For the text-containing cell, return its midpoint in [x, y] coordinate format. 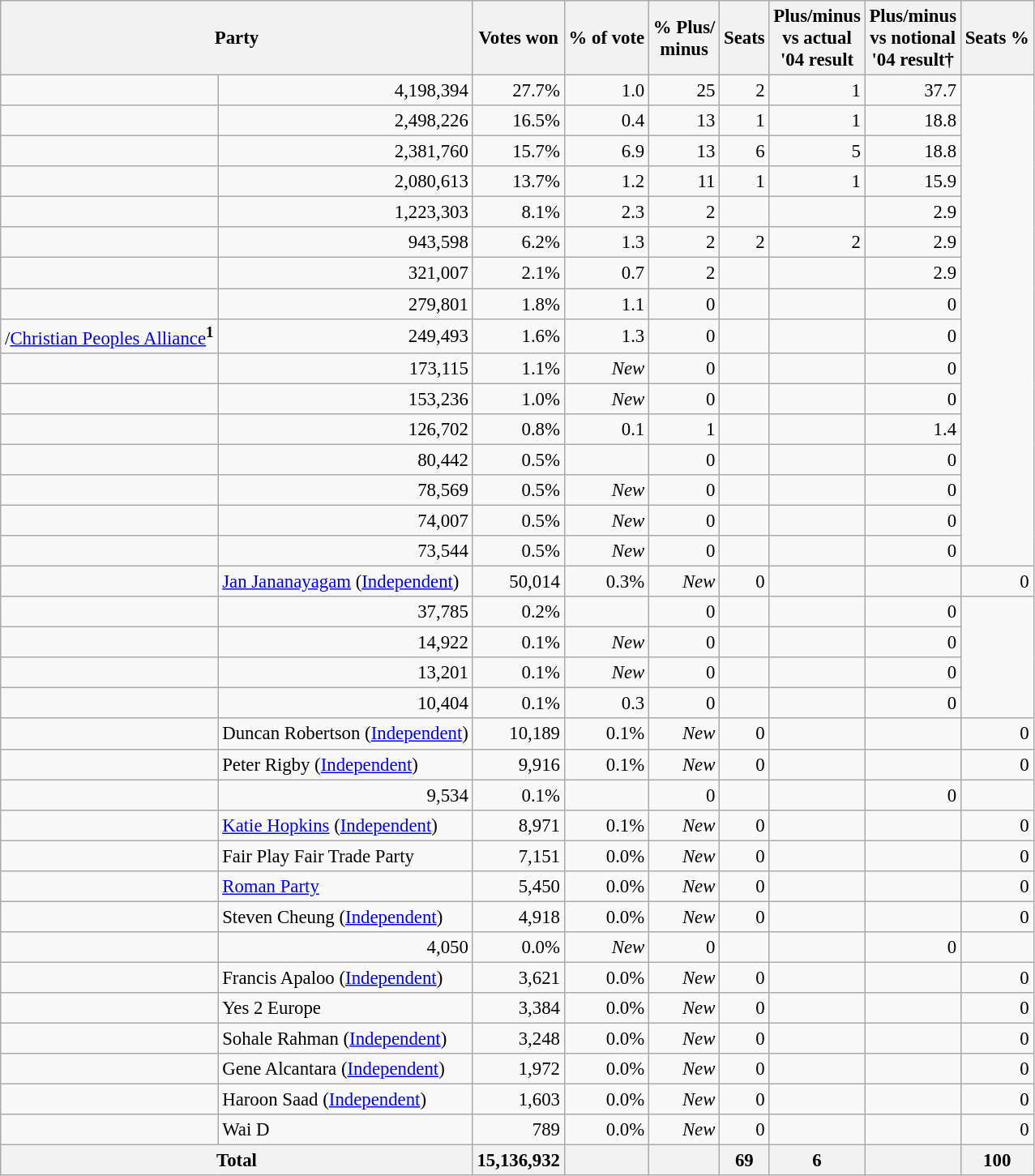
279,801 [345, 304]
1.2 [606, 182]
5,450 [519, 887]
173,115 [345, 368]
13.7% [519, 182]
6.9 [606, 152]
11 [684, 182]
Gene Alcantara (Independent) [345, 1069]
Francis Apaloo (Independent) [345, 977]
1,223,303 [345, 212]
13,201 [345, 673]
Votes won [519, 38]
2.3 [606, 212]
0.2% [519, 612]
0.4 [606, 121]
7,151 [519, 856]
4,918 [519, 917]
Peter Rigby (Independent) [345, 764]
126,702 [345, 430]
321,007 [345, 273]
2,080,613 [345, 182]
1.0% [519, 399]
2.1% [519, 273]
74,007 [345, 520]
0.7 [606, 273]
789 [519, 1130]
Sohale Rahman (Independent) [345, 1039]
Katie Hopkins (Independent) [345, 825]
3,248 [519, 1039]
15.9 [913, 182]
Jan Jananayagam (Independent) [345, 582]
1.6% [519, 336]
1.8% [519, 304]
16.5% [519, 121]
1.1% [519, 368]
0.8% [519, 430]
10,189 [519, 734]
Haroon Saad (Independent) [345, 1100]
Party [237, 38]
249,493 [345, 336]
25 [684, 91]
3,384 [519, 1008]
0.3 [606, 703]
37,785 [345, 612]
69 [744, 1161]
5 [817, 152]
10,404 [345, 703]
1.0 [606, 91]
Seats % [997, 38]
% Plus/minus [684, 38]
50,014 [519, 582]
Yes 2 Europe [345, 1008]
73,544 [345, 551]
Steven Cheung (Independent) [345, 917]
80,442 [345, 460]
1,603 [519, 1100]
% of vote [606, 38]
Seats [744, 38]
Total [237, 1161]
2,498,226 [345, 121]
0.1 [606, 430]
Plus/minus vs notional '04 result† [913, 38]
15.7% [519, 152]
943,598 [345, 242]
9,534 [345, 795]
153,236 [345, 399]
Plus/minus vs actual '04 result [817, 38]
3,621 [519, 977]
4,050 [345, 947]
1.4 [913, 430]
/Christian Peoples Alliance1 [109, 336]
14,922 [345, 643]
100 [997, 1161]
27.7% [519, 91]
78,569 [345, 490]
1.1 [606, 304]
1,972 [519, 1069]
15,136,932 [519, 1161]
0.3% [606, 582]
Fair Play Fair Trade Party [345, 856]
6.2% [519, 242]
Roman Party [345, 887]
Duncan Robertson (Independent) [345, 734]
9,916 [519, 764]
8.1% [519, 212]
37.7 [913, 91]
4,198,394 [345, 91]
2,381,760 [345, 152]
Wai D [345, 1130]
8,971 [519, 825]
